From the cell containing the given text, extract its center point as (x, y) coordinate. 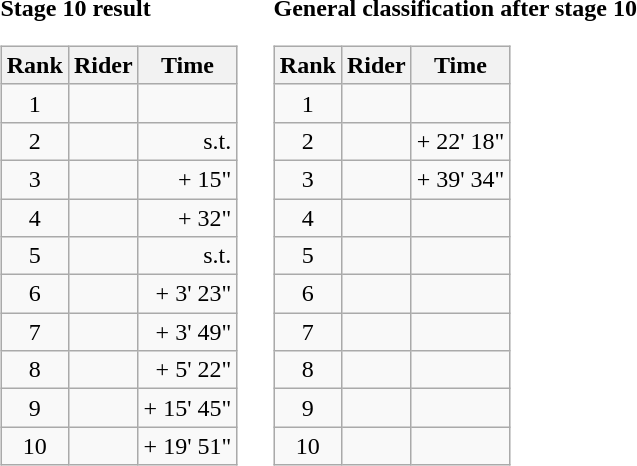
+ 22' 18" (460, 141)
+ 5' 22" (188, 370)
+ 15' 45" (188, 408)
+ 3' 23" (188, 294)
+ 15" (188, 179)
+ 32" (188, 217)
+ 19' 51" (188, 446)
+ 39' 34" (460, 179)
+ 3' 49" (188, 332)
